Pinpoint the cell where the given text exists, returning its (x, y) midpoint coordinate. 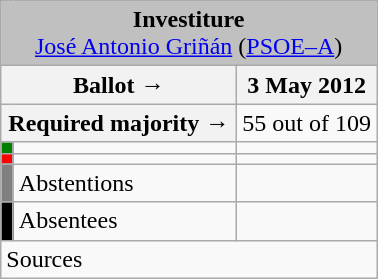
InvestitureJosé Antonio Griñán (PSOE–A) (189, 34)
3 May 2012 (307, 85)
55 out of 109 (307, 123)
Abstentions (125, 183)
Absentees (125, 221)
Ballot → (119, 85)
Required majority → (119, 123)
Sources (189, 259)
